Extract the [X, Y] coordinate from the center of the cell holding the provided text.  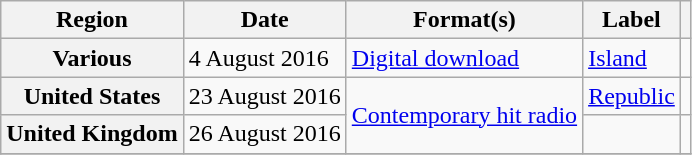
Contemporary hit radio [464, 115]
United Kingdom [92, 134]
Digital download [464, 58]
Format(s) [464, 20]
23 August 2016 [264, 96]
Region [92, 20]
Republic [632, 96]
Date [264, 20]
26 August 2016 [264, 134]
United States [92, 96]
Label [632, 20]
Island [632, 58]
Various [92, 58]
4 August 2016 [264, 58]
